Locate the cell with the specified text and output its [X, Y] center coordinate. 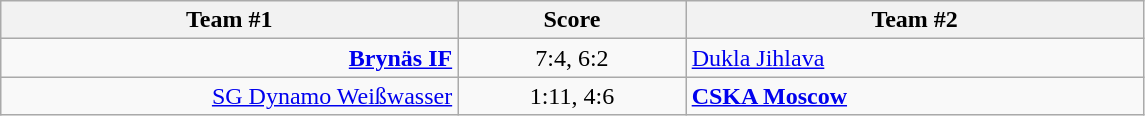
SG Dynamo Weißwasser [230, 96]
Dukla Jihlava [914, 58]
Brynäs IF [230, 58]
7:4, 6:2 [572, 58]
Team #2 [914, 20]
Team #1 [230, 20]
CSKA Moscow [914, 96]
Score [572, 20]
1:11, 4:6 [572, 96]
